Identify which cell holds the provided text, then report its [x, y] central coordinate. 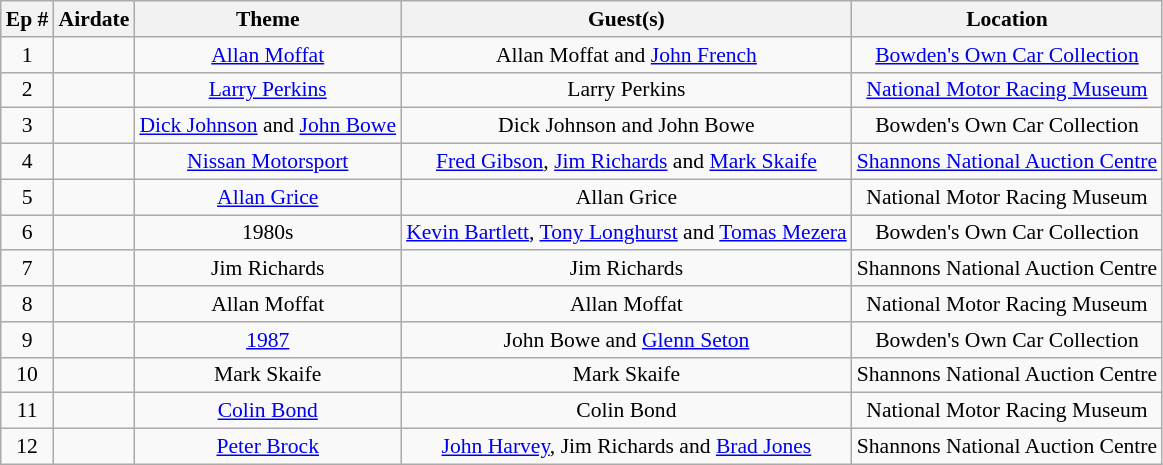
Location [1007, 19]
John Bowe and Glenn Seton [626, 340]
10 [28, 375]
John Harvey, Jim Richards and Brad Jones [626, 447]
12 [28, 447]
7 [28, 269]
9 [28, 340]
Nissan Motorsport [268, 162]
Allan Moffat and John French [626, 55]
Kevin Bartlett, Tony Longhurst and Tomas Mezera [626, 233]
8 [28, 304]
Guest(s) [626, 19]
1 [28, 55]
1987 [268, 340]
Peter Brock [268, 447]
3 [28, 126]
2 [28, 90]
Ep # [28, 19]
Airdate [94, 19]
Fred Gibson, Jim Richards and Mark Skaife [626, 162]
1980s [268, 233]
6 [28, 233]
5 [28, 197]
Theme [268, 19]
4 [28, 162]
11 [28, 411]
